From the cell containing the given text, extract its center point as [x, y] coordinate. 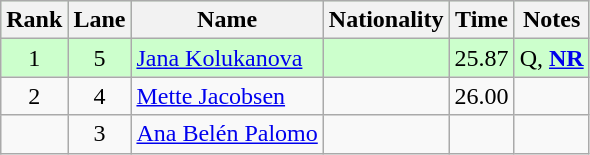
1 [34, 58]
3 [100, 134]
Mette Jacobsen [227, 96]
Ana Belén Palomo [227, 134]
Q, NR [552, 58]
Name [227, 20]
2 [34, 96]
Notes [552, 20]
26.00 [482, 96]
Time [482, 20]
Nationality [386, 20]
Lane [100, 20]
Jana Kolukanova [227, 58]
25.87 [482, 58]
5 [100, 58]
4 [100, 96]
Rank [34, 20]
